Detect which cell encompasses the target text, then output its [x, y] center coordinate. 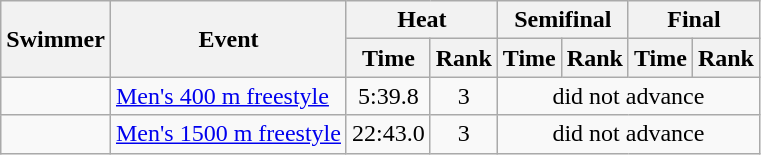
Men's 1500 m freestyle [228, 134]
Final [694, 20]
Semifinal [562, 20]
Swimmer [56, 39]
22:43.0 [388, 134]
5:39.8 [388, 96]
Event [228, 39]
Heat [422, 20]
Men's 400 m freestyle [228, 96]
